Search for the cell housing the specified text and yield its [x, y] center coordinate. 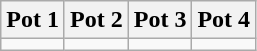
Pot 1 [33, 20]
Pot 3 [160, 20]
Pot 2 [96, 20]
Pot 4 [224, 20]
